Pinpoint the cell where the given text exists, returning its [X, Y] midpoint coordinate. 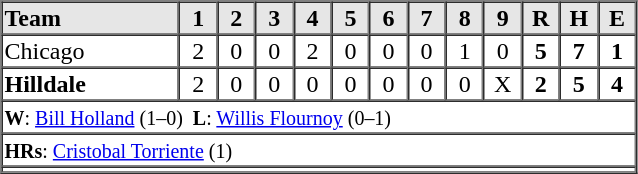
X [503, 84]
6 [388, 18]
Hilldale [91, 84]
W: Bill Holland (1–0) L: Willis Flournoy (0–1) [319, 116]
8 [465, 18]
R [541, 18]
HRs: Cristobal Torriente (1) [319, 150]
3 [274, 18]
H [579, 18]
E [617, 18]
Team [91, 18]
9 [503, 18]
Chicago [91, 50]
